Extract the [X, Y] coordinate from the center of the cell holding the provided text.  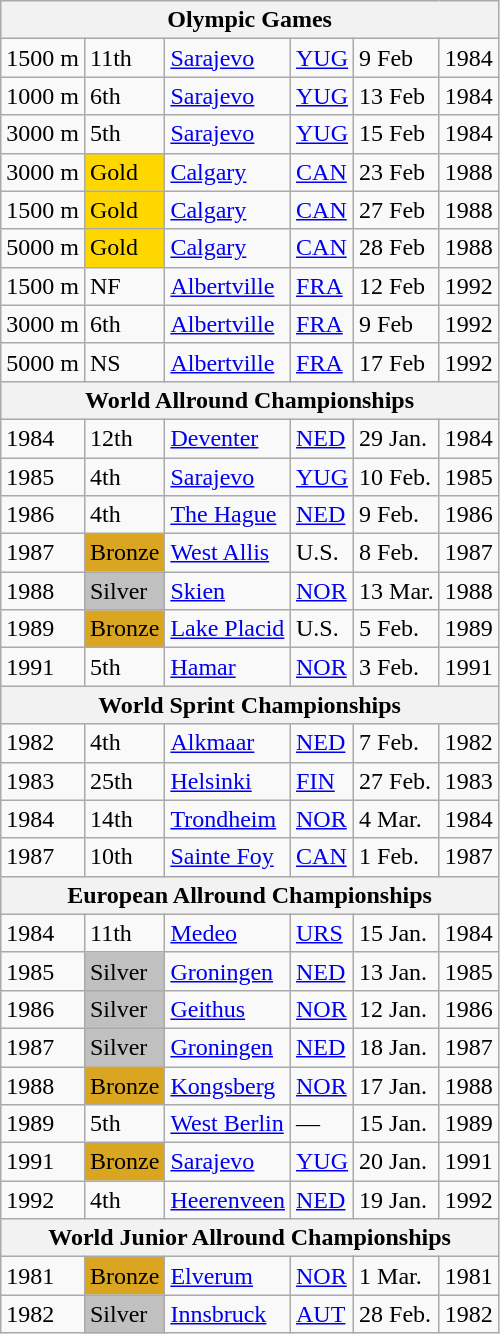
17 Feb [397, 362]
Deventer [228, 438]
Kongsberg [228, 1085]
Sainte Foy [228, 857]
4 Mar. [397, 819]
1000 m [43, 96]
Helsinki [228, 781]
Skien [228, 591]
23 Feb [397, 172]
3 Feb. [397, 667]
AUT [322, 1314]
13 Jan. [397, 971]
19 Jan. [397, 1200]
17 Jan. [397, 1085]
5 Feb. [397, 629]
Hamar [228, 667]
Olympic Games [250, 20]
Trondheim [228, 819]
20 Jan. [397, 1162]
World Sprint Championships [250, 705]
29 Jan. [397, 438]
13 Mar. [397, 591]
14th [124, 819]
Lake Placid [228, 629]
FIN [322, 781]
Alkmaar [228, 743]
27 Feb. [397, 781]
9 Feb. [397, 515]
Geithus [228, 1009]
12 Feb [397, 286]
28 Feb [397, 248]
12 Jan. [397, 1009]
1 Mar. [397, 1276]
Innsbruck [228, 1314]
28 Feb. [397, 1314]
NF [124, 286]
18 Jan. [397, 1047]
West Allis [228, 553]
10th [124, 857]
NS [124, 362]
8 Feb. [397, 553]
12th [124, 438]
13 Feb [397, 96]
West Berlin [228, 1124]
Medeo [228, 933]
URS [322, 933]
25th [124, 781]
Heerenveen [228, 1200]
European Allround Championships [250, 895]
World Junior Allround Championships [250, 1238]
— [322, 1124]
10 Feb. [397, 477]
27 Feb [397, 210]
15 Feb [397, 134]
World Allround Championships [250, 400]
The Hague [228, 515]
7 Feb. [397, 743]
Elverum [228, 1276]
1 Feb. [397, 857]
